Find where the given text appears and provide that cell's center as [X, Y] coordinate. 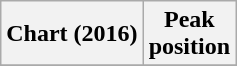
Peakposition [189, 34]
Chart (2016) [72, 34]
